Identify which cell holds the provided text, then report its [x, y] central coordinate. 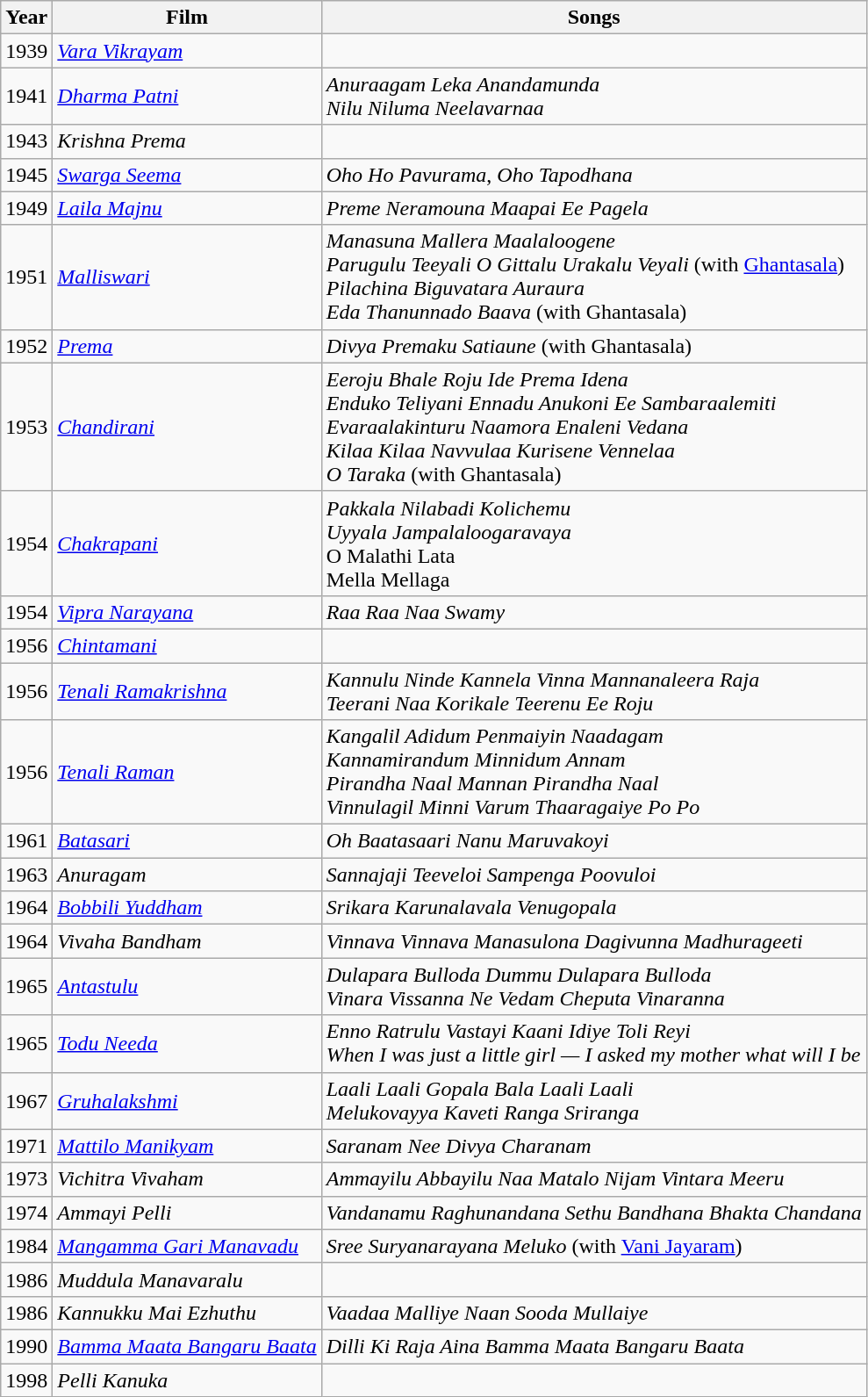
Vaadaa Malliye Naan Sooda Mullaiye [593, 1313]
Mangamma Gari Manavadu [187, 1246]
Mattilo Manikyam [187, 1146]
Srikara Karunalavala Venugopala [593, 908]
Anuraagam Leka AnandamundaNilu Niluma Neelavarnaa [593, 97]
Muddula Manavaralu [187, 1279]
1939 [26, 51]
1971 [26, 1146]
1943 [26, 141]
Gruhalakshmi [187, 1101]
Raa Raa Naa Swamy [593, 612]
Chintamani [187, 645]
Batasari [187, 841]
1961 [26, 841]
Vandanamu Raghunandana Sethu Bandhana Bhakta Chandana [593, 1213]
1952 [26, 346]
Bamma Maata Bangaru Baata [187, 1346]
Kannulu Ninde Kannela Vinna Mannanaleera RajaTeerani Naa Korikale Teerenu Ee Roju [593, 690]
Pakkala Nilabadi KolichemuUyyala Jampalaloogaravaya O Malathi Lata Mella Mellaga [593, 543]
Preme Neramouna Maapai Ee Pagela [593, 208]
Vichitra Vivaham [187, 1179]
Malliswari [187, 277]
1951 [26, 277]
Sree Suryanarayana Meluko (with Vani Jayaram) [593, 1246]
Songs [593, 18]
Vara Vikrayam [187, 51]
1990 [26, 1346]
Ammayi Pelli [187, 1213]
Chandirani [187, 427]
Year [26, 18]
1984 [26, 1246]
Film [187, 18]
Chakrapani [187, 543]
Sannajaji Teeveloi Sampenga Poovuloi [593, 875]
1998 [26, 1379]
Swarga Seema [187, 175]
1949 [26, 208]
1973 [26, 1179]
Kangalil Adidum Penmaiyin NaadagamKannamirandum Minnidum AnnamPirandha Naal Mannan Pirandha NaalVinnulagil Minni Varum Thaaragaiye Po Po [593, 773]
Divya Premaku Satiaune (with Ghantasala) [593, 346]
Oh Baatasaari Nanu Maruvakoyi [593, 841]
1967 [26, 1101]
Vivaha Bandham [187, 941]
Laila Majnu [187, 208]
1945 [26, 175]
Bobbili Yuddham [187, 908]
Anuragam [187, 875]
Dilli Ki Raja Aina Bamma Maata Bangaru Baata [593, 1346]
Oho Ho Pavurama, Oho Tapodhana [593, 175]
Saranam Nee Divya Charanam [593, 1146]
1963 [26, 875]
Todu Needa [187, 1043]
Kannukku Mai Ezhuthu [187, 1313]
Laali Laali Gopala Bala Laali LaaliMelukovayya Kaveti Ranga Sriranga [593, 1101]
Ammayilu Abbayilu Naa Matalo Nijam Vintara Meeru [593, 1179]
1953 [26, 427]
Pelli Kanuka [187, 1379]
Enno Ratrulu Vastayi Kaani Idiye Toli ReyiWhen I was just a little girl — I asked my mother what will I be [593, 1043]
Vinnava Vinnava Manasulona Dagivunna Madhurageeti [593, 941]
Tenali Ramakrishna [187, 690]
Vipra Narayana [187, 612]
Dharma Patni [187, 97]
Dulapara Bulloda Dummu Dulapara BullodaVinara Vissanna Ne Vedam Cheputa Vinaranna [593, 987]
1974 [26, 1213]
Tenali Raman [187, 773]
1941 [26, 97]
Krishna Prema [187, 141]
Antastulu [187, 987]
Prema [187, 346]
